Find where the given text appears and provide that cell's center as [x, y] coordinate. 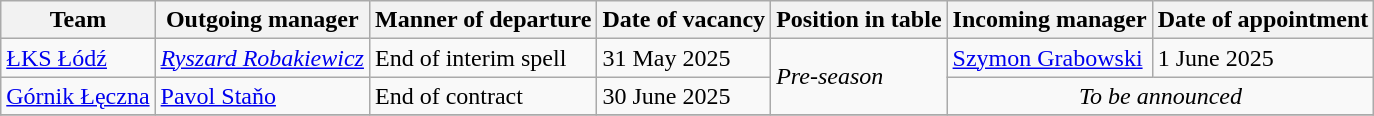
Szymon Grabowski [1050, 58]
ŁKS Łódź [78, 58]
Outgoing manager [262, 20]
Ryszard Robakiewicz [262, 58]
31 May 2025 [684, 58]
Team [78, 20]
Incoming manager [1050, 20]
Position in table [859, 20]
To be announced [1160, 96]
End of interim spell [482, 58]
Pavol Staňo [262, 96]
Date of vacancy [684, 20]
30 June 2025 [684, 96]
Date of appointment [1263, 20]
End of contract [482, 96]
1 June 2025 [1263, 58]
Pre-season [859, 77]
Manner of departure [482, 20]
Górnik Łęczna [78, 96]
